For the text-containing cell, return its midpoint in (x, y) coordinate format. 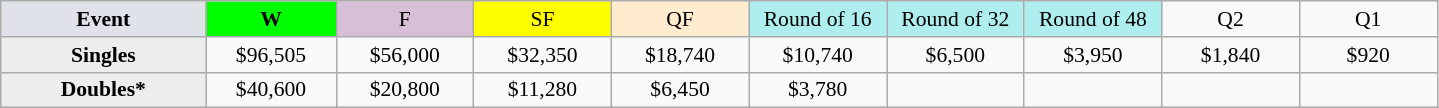
$11,280 (543, 90)
W (271, 19)
$20,800 (405, 90)
Round of 48 (1093, 19)
Doubles* (104, 90)
$18,740 (680, 55)
Event (104, 19)
Singles (104, 55)
$96,505 (271, 55)
Q1 (1368, 19)
$10,740 (818, 55)
Round of 16 (818, 19)
$32,350 (543, 55)
F (405, 19)
$6,500 (955, 55)
$3,950 (1093, 55)
Q2 (1231, 19)
$3,780 (818, 90)
$920 (1368, 55)
SF (543, 19)
$1,840 (1231, 55)
$40,600 (271, 90)
$56,000 (405, 55)
Round of 32 (955, 19)
QF (680, 19)
$6,450 (680, 90)
